Extract the (x, y) coordinate from the center of the cell holding the provided text.  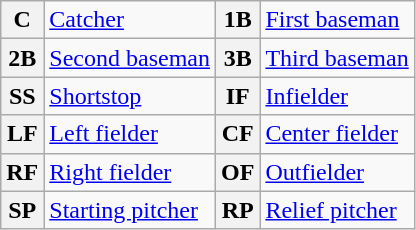
RP (237, 210)
Second baseman (130, 58)
CF (237, 134)
SP (22, 210)
OF (237, 172)
IF (237, 96)
Starting pitcher (130, 210)
LF (22, 134)
1B (237, 20)
Catcher (130, 20)
C (22, 20)
Shortstop (130, 96)
Left fielder (130, 134)
Relief pitcher (337, 210)
Outfielder (337, 172)
2B (22, 58)
Infielder (337, 96)
Third baseman (337, 58)
Right fielder (130, 172)
Center fielder (337, 134)
RF (22, 172)
SS (22, 96)
3B (237, 58)
First baseman (337, 20)
